Pinpoint the cell where the given text exists, returning its (X, Y) midpoint coordinate. 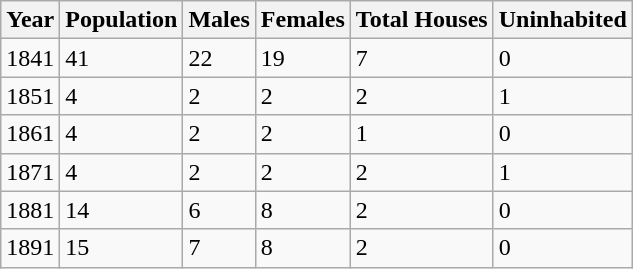
Total Houses (422, 20)
Population (122, 20)
1861 (30, 134)
14 (122, 210)
1891 (30, 248)
41 (122, 58)
Males (219, 20)
19 (302, 58)
1881 (30, 210)
6 (219, 210)
15 (122, 248)
1871 (30, 172)
Uninhabited (562, 20)
Females (302, 20)
1851 (30, 96)
22 (219, 58)
1841 (30, 58)
Year (30, 20)
